Identify which cell holds the provided text, then report its (x, y) central coordinate. 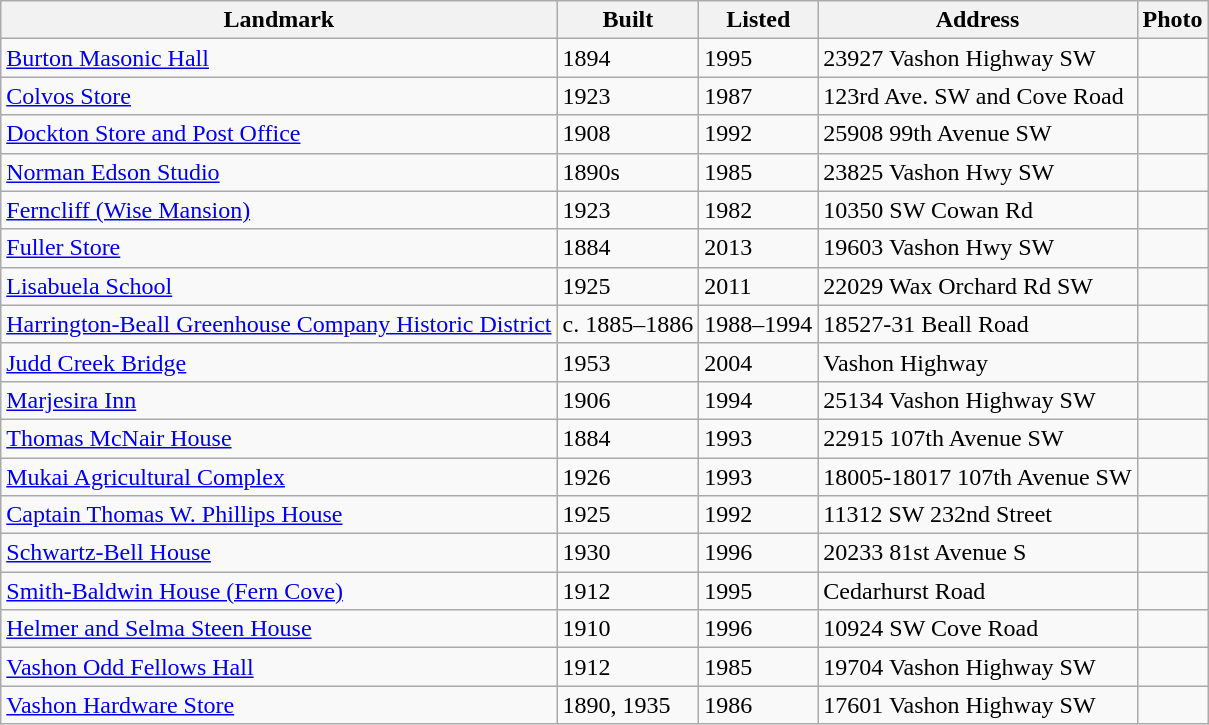
Cedarhurst Road (978, 591)
Dockton Store and Post Office (279, 134)
18005-18017 107th Avenue SW (978, 477)
Address (978, 20)
c. 1885–1886 (628, 324)
Built (628, 20)
19704 Vashon Highway SW (978, 667)
22915 107th Avenue SW (978, 438)
1910 (628, 629)
Helmer and Selma Steen House (279, 629)
Norman Edson Studio (279, 172)
11312 SW 232nd Street (978, 515)
Ferncliff (Wise Mansion) (279, 210)
Lisabuela School (279, 286)
23825 Vashon Hwy SW (978, 172)
1890, 1935 (628, 705)
Vashon Hardware Store (279, 705)
1953 (628, 362)
Mukai Agricultural Complex (279, 477)
Landmark (279, 20)
Schwartz-Bell House (279, 553)
Marjesira Inn (279, 400)
25908 99th Avenue SW (978, 134)
22029 Wax Orchard Rd SW (978, 286)
Harrington-Beall Greenhouse Company Historic District (279, 324)
1890s (628, 172)
17601 Vashon Highway SW (978, 705)
Captain Thomas W. Phillips House (279, 515)
Smith-Baldwin House (Fern Cove) (279, 591)
1908 (628, 134)
Thomas McNair House (279, 438)
1982 (758, 210)
1926 (628, 477)
2004 (758, 362)
19603 Vashon Hwy SW (978, 248)
20233 81st Avenue S (978, 553)
1930 (628, 553)
Judd Creek Bridge (279, 362)
Listed (758, 20)
123rd Ave. SW and Cove Road (978, 96)
Vashon Odd Fellows Hall (279, 667)
1986 (758, 705)
10350 SW Cowan Rd (978, 210)
Fuller Store (279, 248)
25134 Vashon Highway SW (978, 400)
1906 (628, 400)
2011 (758, 286)
1894 (628, 58)
10924 SW Cove Road (978, 629)
Photo (1172, 20)
Burton Masonic Hall (279, 58)
1987 (758, 96)
18527-31 Beall Road (978, 324)
2013 (758, 248)
1994 (758, 400)
Colvos Store (279, 96)
23927 Vashon Highway SW (978, 58)
1988–1994 (758, 324)
Vashon Highway (978, 362)
